Pinpoint the cell where the given text exists, returning its (X, Y) midpoint coordinate. 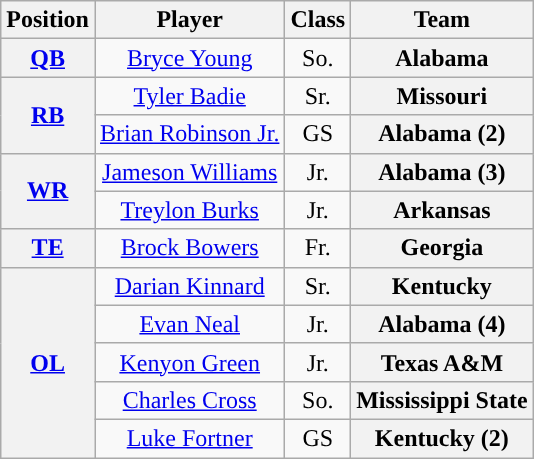
TE (48, 248)
Alabama (2) (442, 134)
Alabama (3) (442, 172)
RB (48, 115)
Mississippi State (442, 400)
Darian Kinnard (189, 286)
Position (48, 20)
Bryce Young (189, 58)
Alabama (442, 58)
Texas A&M (442, 362)
Kenyon Green (189, 362)
Player (189, 20)
Fr. (318, 248)
Kentucky (2) (442, 438)
QB (48, 58)
Tyler Badie (189, 96)
Kentucky (442, 286)
Treylon Burks (189, 210)
Evan Neal (189, 324)
OL (48, 362)
Charles Cross (189, 400)
Arkansas (442, 210)
Missouri (442, 96)
Jameson Williams (189, 172)
Class (318, 20)
Brian Robinson Jr. (189, 134)
Alabama (4) (442, 324)
Georgia (442, 248)
WR (48, 191)
Brock Bowers (189, 248)
Team (442, 20)
Luke Fortner (189, 438)
